Scan for the cell matching the given text and deliver its [X, Y] coordinate at center. 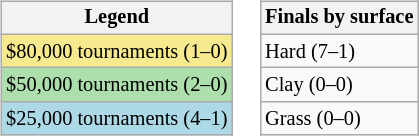
$80,000 tournaments (1–0) [116, 51]
Hard (7–1) [339, 51]
Clay (0–0) [339, 85]
$25,000 tournaments (4–1) [116, 119]
Grass (0–0) [339, 119]
Finals by surface [339, 18]
Legend [116, 18]
$50,000 tournaments (2–0) [116, 85]
